Return the (x, y) coordinate for the center point of the cell that contains the specified text.  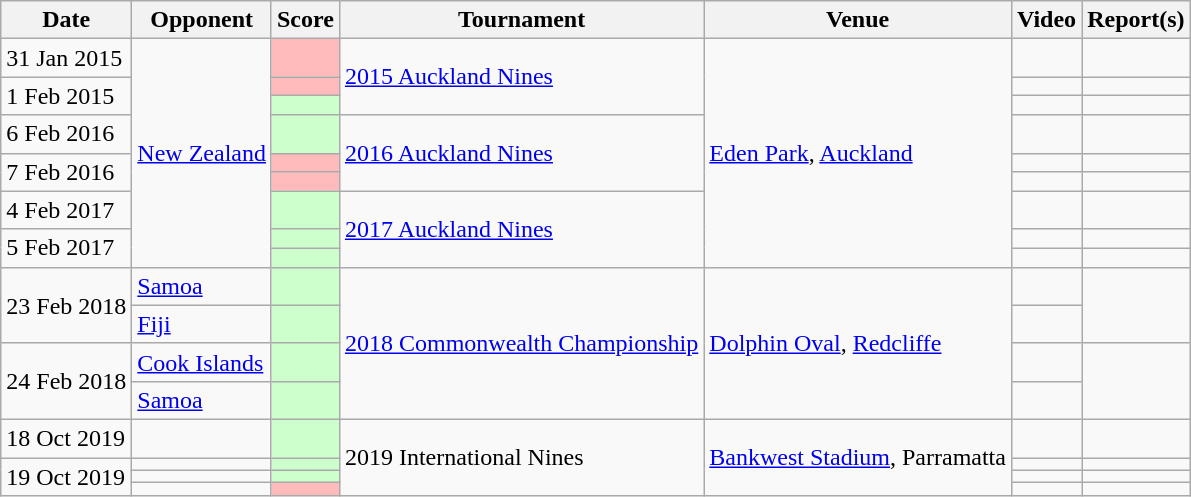
2016 Auckland Nines (521, 153)
Dolphin Oval, Redcliffe (858, 343)
Fiji (202, 324)
6 Feb 2016 (66, 134)
7 Feb 2016 (66, 172)
31 Jan 2015 (66, 58)
23 Feb 2018 (66, 305)
Report(s) (1136, 20)
2018 Commonwealth Championship (521, 343)
4 Feb 2017 (66, 210)
Tournament (521, 20)
Cook Islands (202, 362)
Venue (858, 20)
Eden Park, Auckland (858, 153)
Opponent (202, 20)
Score (305, 20)
New Zealand (202, 153)
Bankwest Stadium, Parramatta (858, 457)
2017 Auckland Nines (521, 229)
Date (66, 20)
24 Feb 2018 (66, 381)
2019 International Nines (521, 457)
5 Feb 2017 (66, 248)
1 Feb 2015 (66, 96)
2015 Auckland Nines (521, 77)
18 Oct 2019 (66, 438)
19 Oct 2019 (66, 477)
Video (1046, 20)
